Search for the cell housing the specified text and yield its (X, Y) center coordinate. 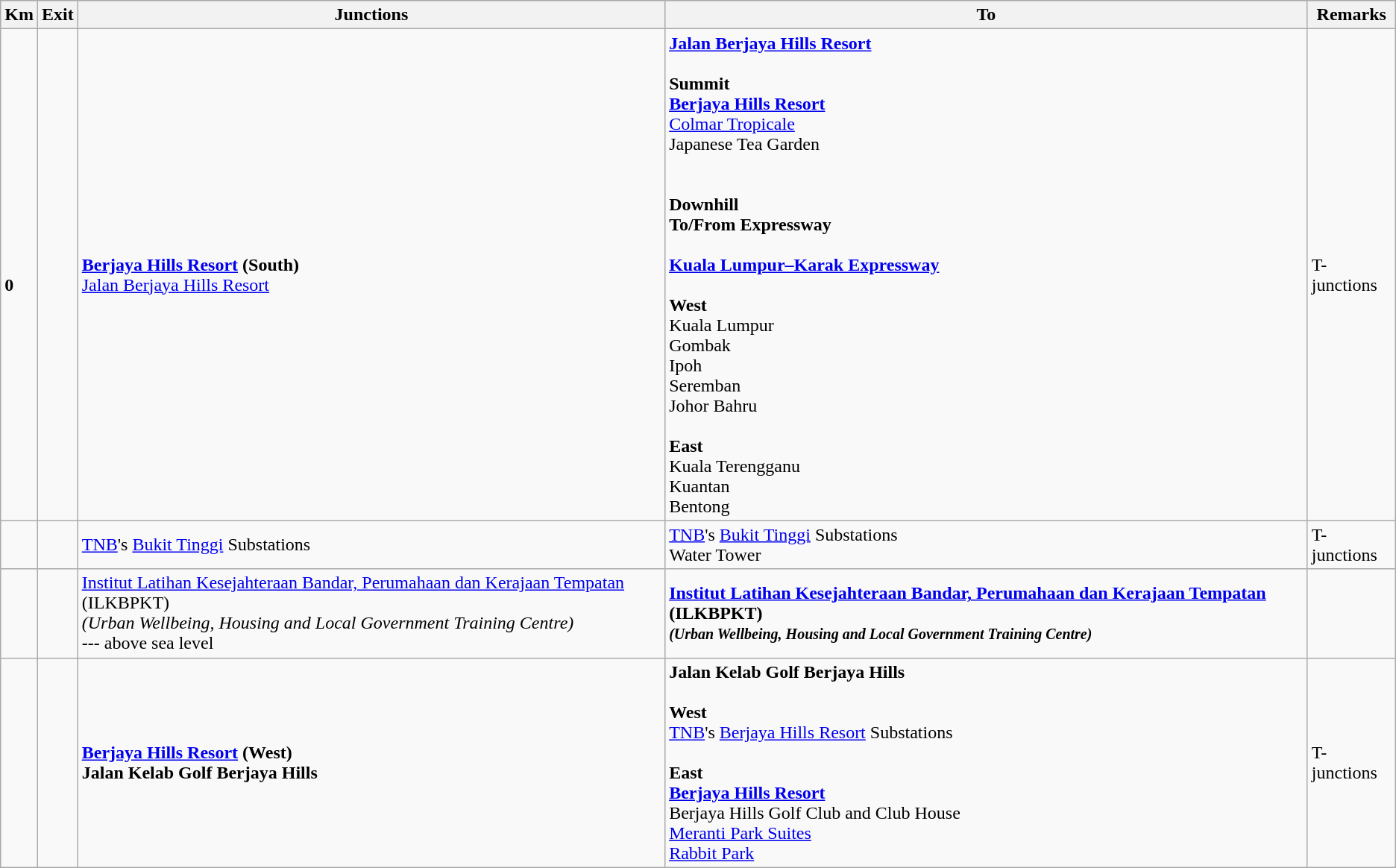
Junctions (371, 15)
To (987, 15)
Berjaya Hills Resort (West)Jalan Kelab Golf Berjaya Hills (371, 762)
TNB's Bukit Tinggi Substations (371, 544)
Remarks (1351, 15)
Km (19, 15)
Institut Latihan Kesejahteraan Bandar, Perumahaan dan Kerajaan Tempatan (ILKBPKT)(Urban Wellbeing, Housing and Local Government Training Centre) (987, 613)
0 (19, 274)
Berjaya Hills Resort (South)Jalan Berjaya Hills Resort (371, 274)
Exit (57, 15)
TNB's Bukit Tinggi SubstationsWater Tower (987, 544)
